Search for the cell housing the specified text and yield its [X, Y] center coordinate. 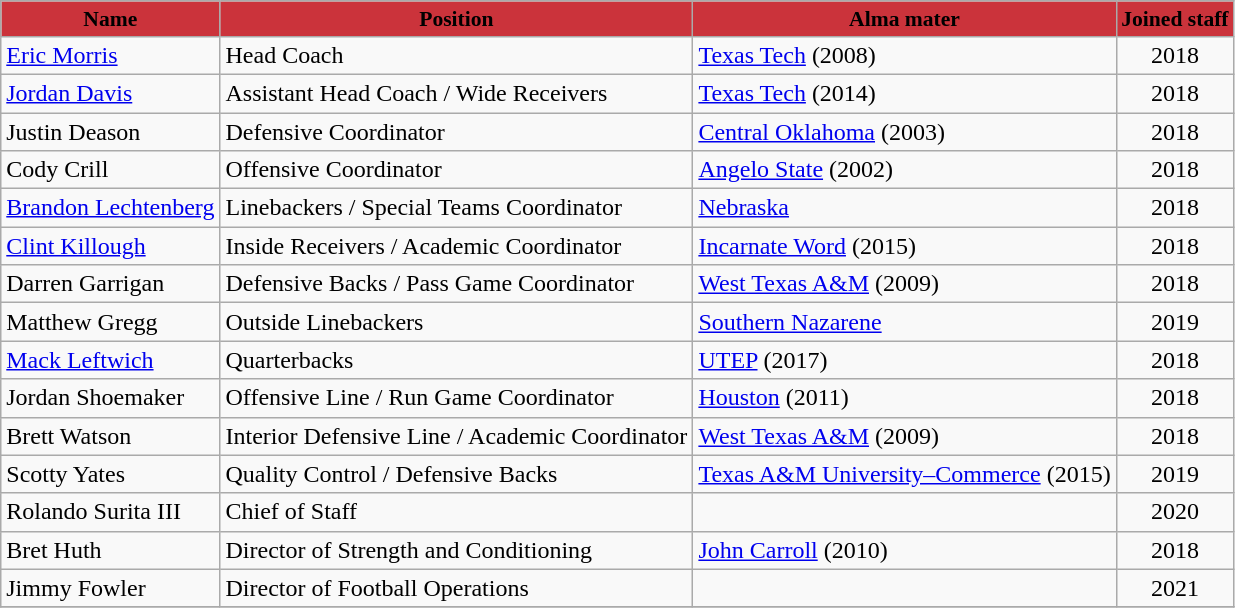
Cody Crill [110, 170]
Scotty Yates [110, 474]
2021 [1174, 588]
Nebraska [904, 208]
Brandon Lechtenberg [110, 208]
Central Oklahoma (2003) [904, 131]
Darren Garrigan [110, 284]
Offensive Coordinator [456, 170]
UTEP (2017) [904, 360]
Justin Deason [110, 131]
Clint Killough [110, 246]
Director of Strength and Conditioning [456, 550]
Texas Tech (2008) [904, 55]
Name [110, 19]
Matthew Gregg [110, 322]
Bret Huth [110, 550]
Offensive Line / Run Game Coordinator [456, 398]
Position [456, 19]
Quarterbacks [456, 360]
2020 [1174, 512]
Angelo State (2002) [904, 170]
Interior Defensive Line / Academic Coordinator [456, 436]
Director of Football Operations [456, 588]
Defensive Coordinator [456, 131]
Jimmy Fowler [110, 588]
Inside Receivers / Academic Coordinator [456, 246]
Linebackers / Special Teams Coordinator [456, 208]
Southern Nazarene [904, 322]
Eric Morris [110, 55]
Quality Control / Defensive Backs [456, 474]
Mack Leftwich [110, 360]
Joined staff [1174, 19]
Alma mater [904, 19]
Houston (2011) [904, 398]
Defensive Backs / Pass Game Coordinator [456, 284]
Chief of Staff [456, 512]
Outside Linebackers [456, 322]
Texas A&M University–Commerce (2015) [904, 474]
Jordan Davis [110, 93]
Rolando Surita III [110, 512]
Texas Tech (2014) [904, 93]
John Carroll (2010) [904, 550]
Brett Watson [110, 436]
Jordan Shoemaker [110, 398]
Incarnate Word (2015) [904, 246]
Assistant Head Coach / Wide Receivers [456, 93]
Head Coach [456, 55]
